Return the (x, y) coordinate for the center point of the cell that contains the specified text.  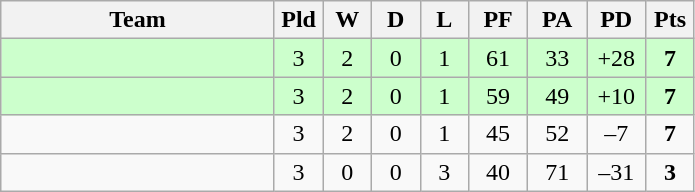
71 (558, 172)
Pld (298, 20)
Team (138, 20)
45 (498, 134)
61 (498, 58)
–7 (616, 134)
33 (558, 58)
+10 (616, 96)
L (444, 20)
PF (498, 20)
+28 (616, 58)
PD (616, 20)
52 (558, 134)
–31 (616, 172)
40 (498, 172)
PA (558, 20)
59 (498, 96)
Pts (670, 20)
D (396, 20)
49 (558, 96)
W (348, 20)
